Output the [x, y] coordinate of the center of the cell containing the given text.  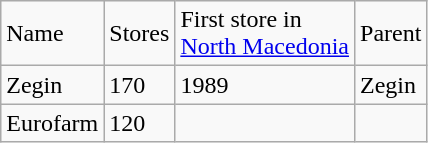
First store inNorth Macedonia [265, 34]
Eurofarm [52, 123]
Parent [391, 34]
1989 [265, 85]
Stores [140, 34]
120 [140, 123]
Name [52, 34]
170 [140, 85]
